Detect which cell encompasses the target text, then output its [X, Y] center coordinate. 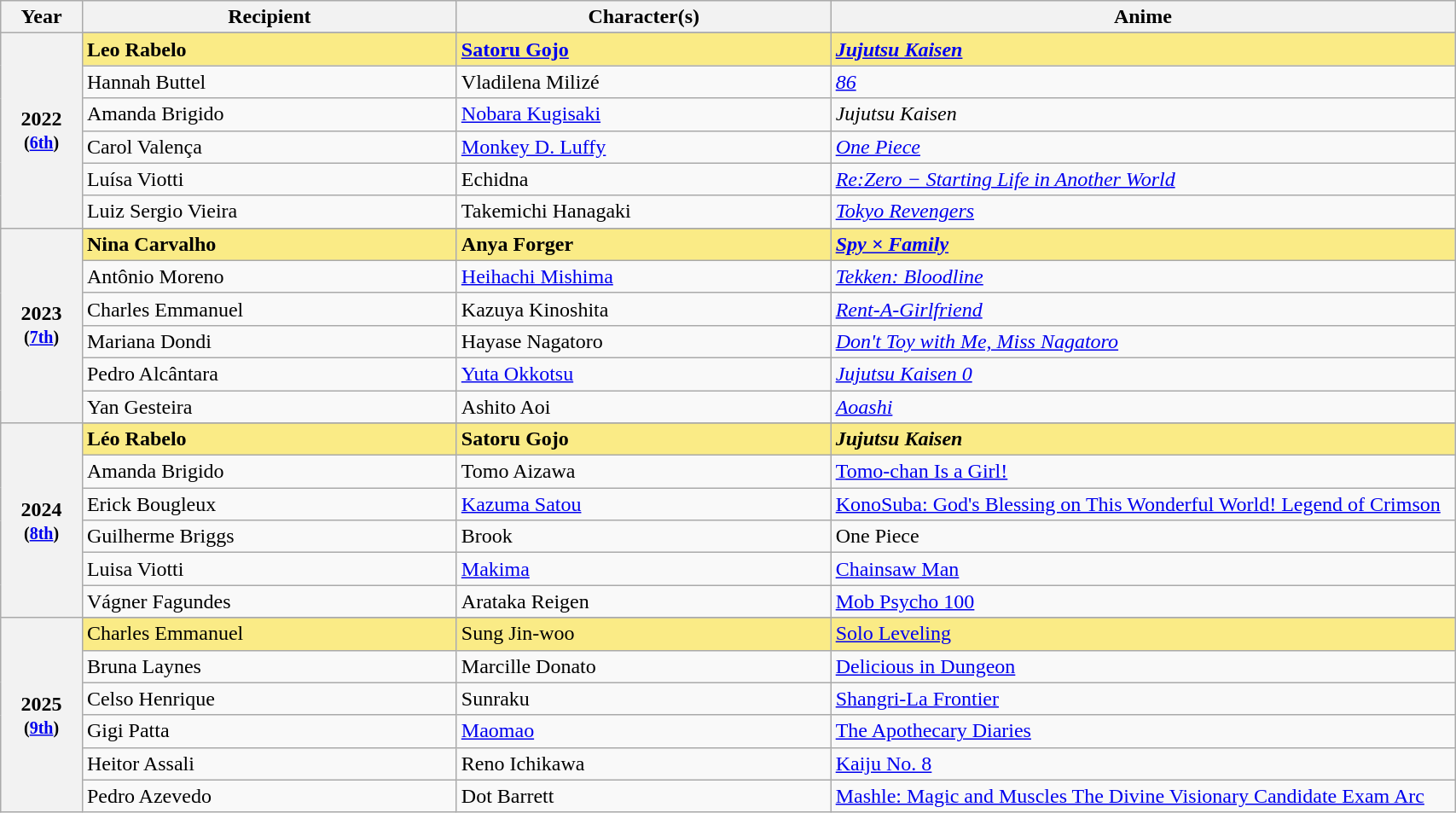
Sung Jin-woo [643, 634]
2024 (8th) [42, 520]
Nina Carvalho [270, 244]
Dot Barrett [643, 796]
Anya Forger [643, 244]
Erick Bougleux [270, 504]
Delicious in Dungeon [1143, 666]
Sunraku [643, 699]
Echidna [643, 179]
2025 (9th) [42, 715]
Hannah Buttel [270, 82]
Arataka Reigen [643, 601]
Yuta Okkotsu [643, 374]
Vágner Fagundes [270, 601]
Takemichi Hanagaki [643, 212]
Mashle: Magic and Muscles The Divine Visionary Candidate Exam Arc [1143, 796]
Reno Ichikawa [643, 764]
Re:Zero − Starting Life in Another World [1143, 179]
Ashito Aoi [643, 407]
2023 (7th) [42, 325]
86 [1143, 82]
Kazuma Satou [643, 504]
Rent-A-Girlfriend [1143, 309]
Aoashi [1143, 407]
Spy × Family [1143, 244]
Pedro Alcântara [270, 374]
Year [42, 17]
Anime [1143, 17]
Tomo-chan Is a Girl! [1143, 472]
Shangri-La Frontier [1143, 699]
Vladilena Milizé [643, 82]
Heitor Assali [270, 764]
The Apothecary Diaries [1143, 731]
Gigi Patta [270, 731]
Tomo Aizawa [643, 472]
Luiz Sergio Vieira [270, 212]
Don't Toy with Me, Miss Nagatoro [1143, 341]
Antônio Moreno [270, 276]
Nobara Kugisaki [643, 114]
Chainsaw Man [1143, 569]
Carol Valença [270, 147]
Kazuya Kinoshita [643, 309]
Solo Leveling [1143, 634]
Monkey D. Luffy [643, 147]
2022 (6th) [42, 131]
Brook [643, 537]
Leo Rabelo [270, 49]
Recipient [270, 17]
Bruna Laynes [270, 666]
Léo Rabelo [270, 439]
Luisa Viotti [270, 569]
Tokyo Revengers [1143, 212]
Mob Psycho 100 [1143, 601]
Jujutsu Kaisen 0 [1143, 374]
Tekken: Bloodline [1143, 276]
Pedro Azevedo [270, 796]
Character(s) [643, 17]
Guilherme Briggs [270, 537]
KonoSuba: God's Blessing on This Wonderful World! Legend of Crimson [1143, 504]
Yan Gesteira [270, 407]
Marcille Donato [643, 666]
Heihachi Mishima [643, 276]
Mariana Dondi [270, 341]
Celso Henrique [270, 699]
Maomao [643, 731]
Hayase Nagatoro [643, 341]
Luísa Viotti [270, 179]
Makima [643, 569]
Kaiju No. 8 [1143, 764]
